Pinpoint the cell where the given text exists, returning its [X, Y] midpoint coordinate. 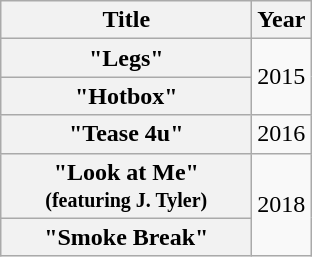
Year [282, 20]
"Hotbox" [126, 96]
Title [126, 20]
2018 [282, 204]
"Smoke Break" [126, 237]
"Look at Me"(featuring J. Tyler) [126, 186]
2016 [282, 134]
"Tease 4u" [126, 134]
2015 [282, 77]
"Legs" [126, 58]
